Search for the cell housing the specified text and yield its [X, Y] center coordinate. 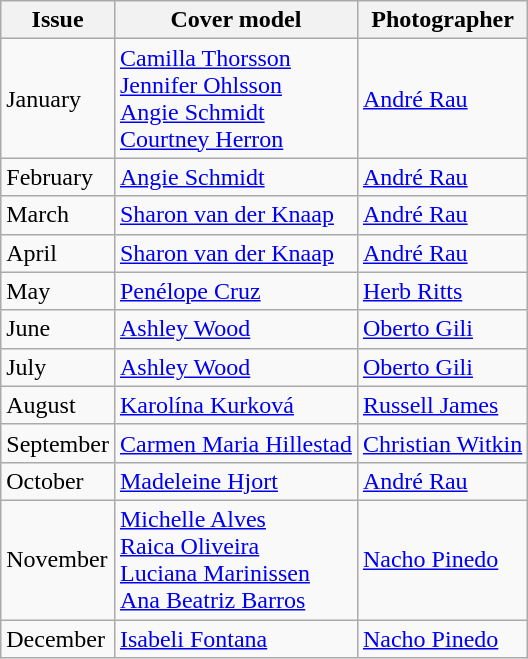
Penélope Cruz [236, 291]
Michelle AlvesRaica OliveiraLuciana MarinissenAna Beatriz Barros [236, 560]
September [58, 443]
July [58, 367]
Herb Ritts [442, 291]
May [58, 291]
October [58, 481]
Angie Schmidt [236, 177]
June [58, 329]
January [58, 98]
February [58, 177]
Isabeli Fontana [236, 639]
April [58, 253]
Karolína Kurková [236, 405]
Cover model [236, 20]
Issue [58, 20]
Camilla ThorssonJennifer OhlssonAngie SchmidtCourtney Herron [236, 98]
November [58, 560]
Madeleine Hjort [236, 481]
Photographer [442, 20]
Carmen Maria Hillestad [236, 443]
Russell James [442, 405]
Christian Witkin [442, 443]
March [58, 215]
August [58, 405]
December [58, 639]
